Pinpoint the cell where the given text exists, returning its (x, y) midpoint coordinate. 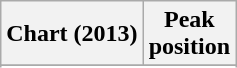
Peakposition (189, 34)
Chart (2013) (72, 34)
